Output the [X, Y] coordinate of the center of the cell containing the given text.  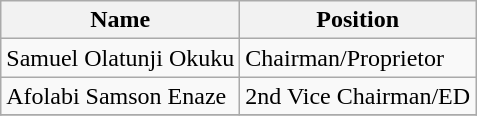
Afolabi Samson Enaze [120, 96]
Position [358, 20]
2nd Vice Chairman/ED [358, 96]
Name [120, 20]
Samuel Olatunji Okuku [120, 58]
Chairman/Proprietor [358, 58]
